Identify which cell holds the provided text, then report its (x, y) central coordinate. 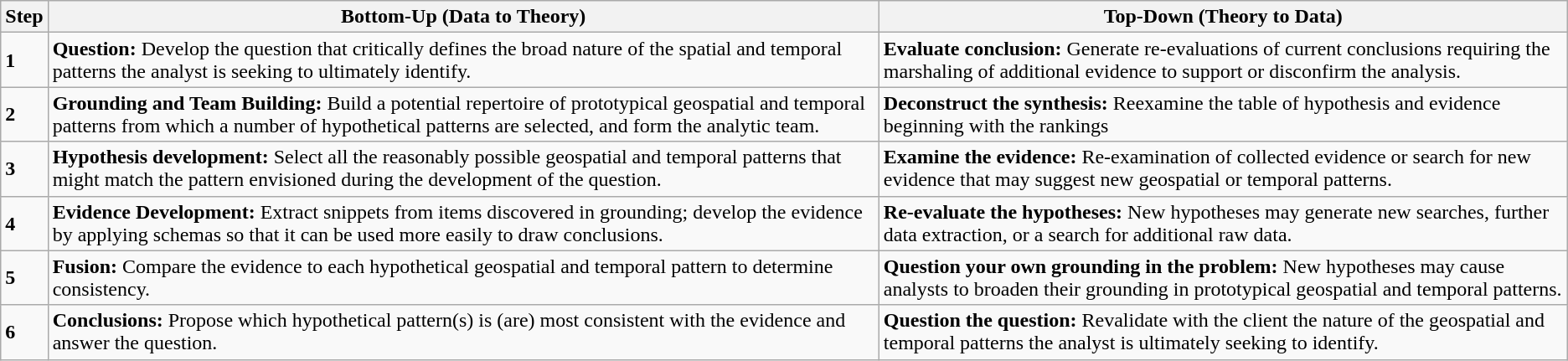
4 (24, 223)
2 (24, 114)
5 (24, 278)
Deconstruct the synthesis: Reexamine the table of hypothesis and evidence beginning with the rankings (1223, 114)
Step (24, 17)
Fusion: Compare the evidence to each hypothetical geospatial and temporal pattern to determine consistency. (463, 278)
Question the question: Revalidate with the client the nature of the geospatial and temporal patterns the analyst is ultimately seeking to identify. (1223, 332)
Examine the evidence: Re-examination of collected evidence or search for new evidence that may suggest new geospatial or temporal patterns. (1223, 169)
Bottom-Up (Data to Theory) (463, 17)
Top-Down (Theory to Data) (1223, 17)
Re-evaluate the hypotheses: New hypotheses may generate new searches, further data extraction, or a search for additional raw data. (1223, 223)
6 (24, 332)
1 (24, 60)
3 (24, 169)
Conclusions: Propose which hypothetical pattern(s) is (are) most consistent with the evidence and answer the question. (463, 332)
